Provide the (X, Y) coordinate of the cell's center where the given text is located.  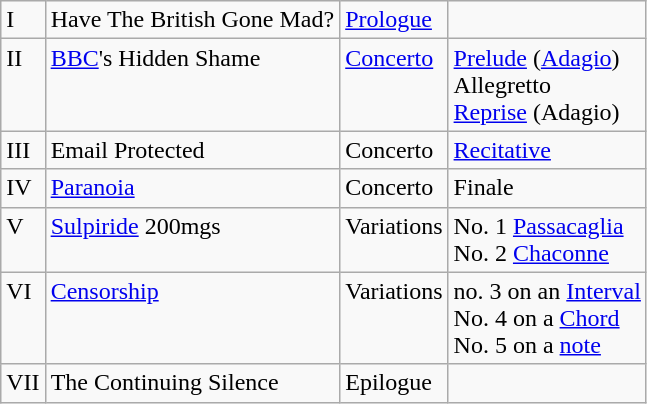
VI (23, 318)
IV (23, 188)
I (23, 20)
V (23, 240)
No. 1 PassacagliaNo. 2 Chaconne (547, 240)
Sulpiride 200mgs (192, 240)
Email Protected (192, 150)
Epilogue (394, 383)
VII (23, 383)
Have The British Gone Mad? (192, 20)
Prologue (394, 20)
Censorship (192, 318)
Paranoia (192, 188)
no. 3 on an IntervalNo. 4 on a ChordNo. 5 on a note (547, 318)
BBC's Hidden Shame (192, 85)
III (23, 150)
The Continuing Silence (192, 383)
II (23, 85)
Finale (547, 188)
Prelude (Adagio)AllegrettoReprise (Adagio) (547, 85)
Recitative (547, 150)
